Pinpoint the cell where the given text exists, returning its [X, Y] midpoint coordinate. 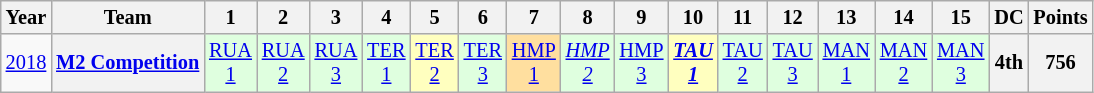
M2 Competition [128, 63]
10 [692, 17]
MAN2 [904, 63]
4th [1008, 63]
TAU1 [692, 63]
4 [386, 17]
RUA1 [230, 63]
Points [1060, 17]
MAN3 [960, 63]
11 [743, 17]
1 [230, 17]
RUA2 [284, 63]
9 [642, 17]
TER2 [434, 63]
TAU2 [743, 63]
3 [336, 17]
RUA3 [336, 63]
Year [26, 17]
HMP3 [642, 63]
756 [1060, 63]
HMP1 [534, 63]
MAN1 [846, 63]
Team [128, 17]
14 [904, 17]
HMP2 [588, 63]
7 [534, 17]
5 [434, 17]
6 [483, 17]
15 [960, 17]
8 [588, 17]
TAU3 [793, 63]
13 [846, 17]
2018 [26, 63]
2 [284, 17]
TER1 [386, 63]
DC [1008, 17]
TER3 [483, 63]
12 [793, 17]
